Provide the [X, Y] coordinate of the cell's center where the given text is located.  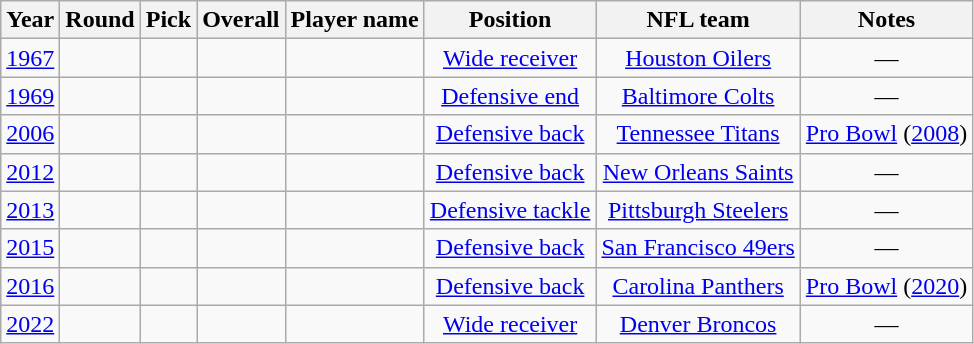
Notes [886, 20]
Year [30, 20]
Defensive tackle [510, 210]
2022 [30, 324]
Pro Bowl (2020) [886, 286]
Player name [354, 20]
Round [100, 20]
2013 [30, 210]
2012 [30, 172]
New Orleans Saints [698, 172]
2006 [30, 134]
Pick [168, 20]
2016 [30, 286]
Carolina Panthers [698, 286]
1969 [30, 96]
Pro Bowl (2008) [886, 134]
San Francisco 49ers [698, 248]
Tennessee Titans [698, 134]
Defensive end [510, 96]
Overall [241, 20]
Houston Oilers [698, 58]
2015 [30, 248]
NFL team [698, 20]
Denver Broncos [698, 324]
1967 [30, 58]
Position [510, 20]
Baltimore Colts [698, 96]
Pittsburgh Steelers [698, 210]
